Scan for the cell matching the given text and deliver its [x, y] coordinate at center. 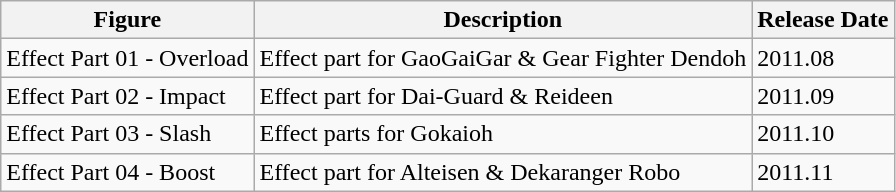
Effect part for GaoGaiGar & Gear Fighter Dendoh [503, 58]
2011.09 [823, 96]
2011.10 [823, 134]
Figure [128, 20]
2011.11 [823, 172]
Effect Part 02 - Impact [128, 96]
Effect part for Alteisen & Dekaranger Robo [503, 172]
Effect part for Dai-Guard & Reideen [503, 96]
2011.08 [823, 58]
Effect Part 04 - Boost [128, 172]
Effect parts for Gokaioh [503, 134]
Description [503, 20]
Effect Part 03 - Slash [128, 134]
Release Date [823, 20]
Effect Part 01 - Overload [128, 58]
